Find where the given text appears and provide that cell's center as [x, y] coordinate. 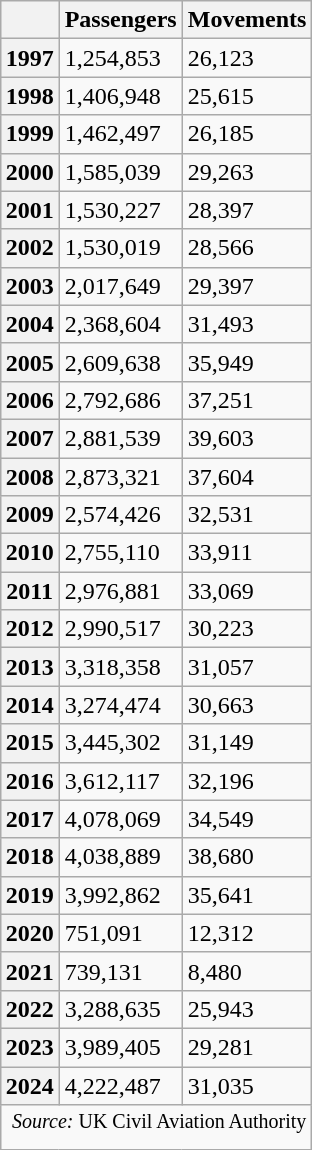
26,123 [247, 58]
Passengers [120, 20]
4,038,889 [120, 857]
31,057 [247, 667]
28,566 [247, 248]
3,992,862 [120, 895]
1,530,227 [120, 210]
3,318,358 [120, 667]
2,755,110 [120, 553]
3,445,302 [120, 743]
2010 [30, 553]
2019 [30, 895]
2021 [30, 971]
26,185 [247, 134]
2023 [30, 1047]
28,397 [247, 210]
2020 [30, 933]
2002 [30, 248]
38,680 [247, 857]
33,911 [247, 553]
32,531 [247, 515]
2,609,638 [120, 362]
35,641 [247, 895]
25,943 [247, 1009]
29,281 [247, 1047]
2003 [30, 286]
2009 [30, 515]
4,078,069 [120, 819]
4,222,487 [120, 1085]
Movements [247, 20]
39,603 [247, 438]
2006 [30, 400]
8,480 [247, 971]
31,493 [247, 324]
739,131 [120, 971]
2,873,321 [120, 477]
31,035 [247, 1085]
2017 [30, 819]
31,149 [247, 743]
2005 [30, 362]
32,196 [247, 781]
2008 [30, 477]
2000 [30, 172]
33,069 [247, 591]
3,989,405 [120, 1047]
1997 [30, 58]
2,990,517 [120, 629]
2022 [30, 1009]
25,615 [247, 96]
1,254,853 [120, 58]
2011 [30, 591]
29,397 [247, 286]
3,288,635 [120, 1009]
2004 [30, 324]
34,549 [247, 819]
35,949 [247, 362]
2,881,539 [120, 438]
2015 [30, 743]
29,263 [247, 172]
2014 [30, 705]
2016 [30, 781]
2012 [30, 629]
Source: UK Civil Aviation Authority [156, 1128]
1998 [30, 96]
2013 [30, 667]
2,368,604 [120, 324]
12,312 [247, 933]
2,976,881 [120, 591]
2,574,426 [120, 515]
1,406,948 [120, 96]
1,585,039 [120, 172]
37,251 [247, 400]
2007 [30, 438]
2018 [30, 857]
30,663 [247, 705]
2,017,649 [120, 286]
37,604 [247, 477]
2001 [30, 210]
30,223 [247, 629]
3,612,117 [120, 781]
2024 [30, 1085]
1,462,497 [120, 134]
751,091 [120, 933]
1,530,019 [120, 248]
3,274,474 [120, 705]
1999 [30, 134]
2,792,686 [120, 400]
